Output the (x, y) coordinate of the center of the cell containing the given text.  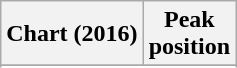
Chart (2016) (72, 34)
Peak position (189, 34)
